Scan for the cell matching the given text and deliver its [X, Y] coordinate at center. 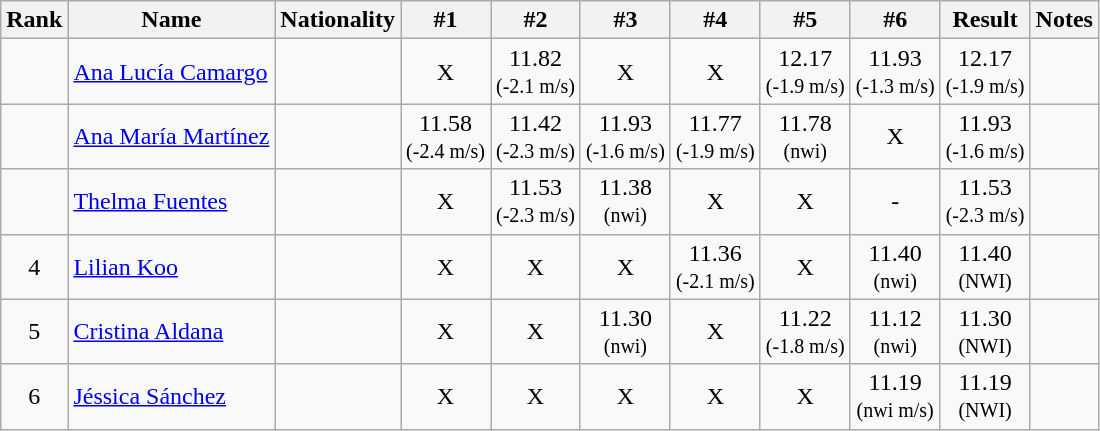
Ana María Martínez [172, 136]
#1 [446, 20]
#6 [895, 20]
Lilian Koo [172, 266]
11.42 (-2.3 m/s) [535, 136]
Result [985, 20]
12.17(-1.9 m/s) [985, 72]
#2 [535, 20]
11.40 (NWI) [985, 266]
11.53 (-2.3 m/s) [535, 202]
Thelma Fuentes [172, 202]
11.40 (nwi) [895, 266]
11.19 (nwi m/s) [895, 396]
11.30 (nwi) [625, 332]
5 [34, 332]
Rank [34, 20]
12.17 (-1.9 m/s) [805, 72]
Nationality [338, 20]
11.19 (NWI) [985, 396]
#4 [715, 20]
11.77 (-1.9 m/s) [715, 136]
6 [34, 396]
11.82 (-2.1 m/s) [535, 72]
#3 [625, 20]
11.36 (-2.1 m/s) [715, 266]
11.22 (-1.8 m/s) [805, 332]
Name [172, 20]
11.30 (NWI) [985, 332]
11.78 (nwi) [805, 136]
11.12 (nwi) [895, 332]
Jéssica Sánchez [172, 396]
11.93 (-1.3 m/s) [895, 72]
11.58 (-2.4 m/s) [446, 136]
#5 [805, 20]
Cristina Aldana [172, 332]
Notes [1064, 20]
11.38 (nwi) [625, 202]
4 [34, 266]
11.93(-1.6 m/s) [985, 136]
- [895, 202]
Ana Lucía Camargo [172, 72]
11.93 (-1.6 m/s) [625, 136]
11.53(-2.3 m/s) [985, 202]
